Pinpoint the cell where the given text exists, returning its (X, Y) midpoint coordinate. 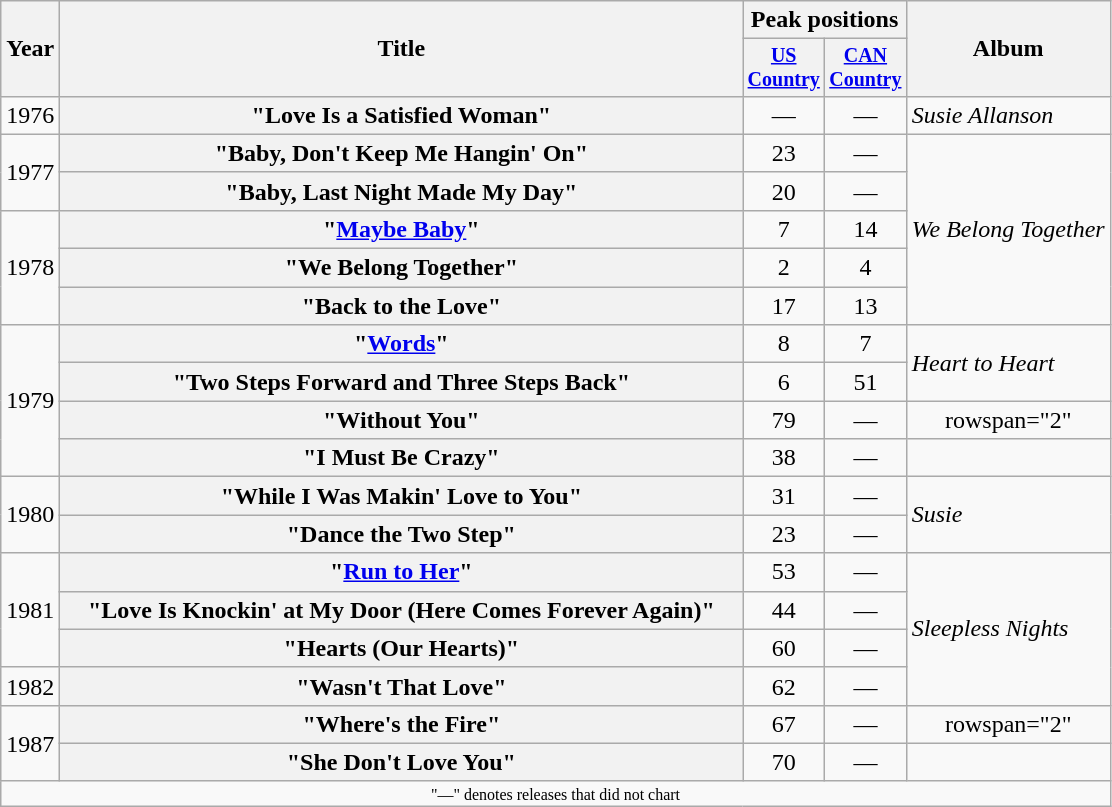
1981 (30, 610)
53 (784, 572)
"—" denotes releases that did not chart (556, 793)
6 (784, 382)
"Two Steps Forward and Three Steps Back" (402, 382)
"She Don't Love You" (402, 762)
1977 (30, 172)
"Without You" (402, 420)
"We Belong Together" (402, 268)
Title (402, 49)
"Hearts (Our Hearts)" (402, 648)
Susie Allanson (1008, 115)
"Wasn't That Love" (402, 686)
"I Must Be Crazy" (402, 458)
1982 (30, 686)
"Run to Her" (402, 572)
"Where's the Fire" (402, 724)
14 (866, 229)
"Baby, Don't Keep Me Hangin' On" (402, 153)
Susie (1008, 515)
Sleepless Nights (1008, 629)
62 (784, 686)
38 (784, 458)
51 (866, 382)
44 (784, 610)
US Country (784, 68)
60 (784, 648)
8 (784, 344)
20 (784, 191)
"Love Is a Satisfied Woman" (402, 115)
79 (784, 420)
"Dance the Two Step" (402, 534)
Heart to Heart (1008, 363)
31 (784, 496)
1979 (30, 401)
2 (784, 268)
13 (866, 306)
"While I Was Makin' Love to You" (402, 496)
1978 (30, 267)
"Baby, Last Night Made My Day" (402, 191)
1976 (30, 115)
"Words" (402, 344)
17 (784, 306)
We Belong Together (1008, 229)
4 (866, 268)
67 (784, 724)
Album (1008, 49)
Peak positions (824, 20)
"Love Is Knockin' at My Door (Here Comes Forever Again)" (402, 610)
1987 (30, 743)
"Maybe Baby" (402, 229)
CAN Country (866, 68)
70 (784, 762)
1980 (30, 515)
"Back to the Love" (402, 306)
Year (30, 49)
